Identify which cell holds the provided text, then report its (x, y) central coordinate. 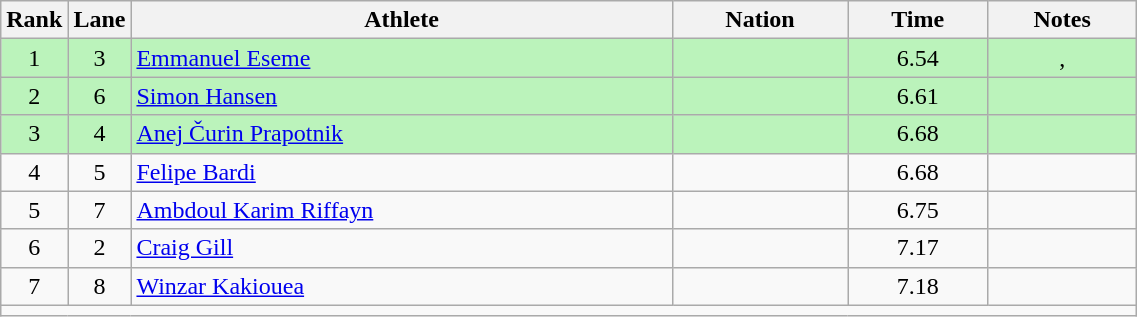
Athlete (402, 20)
Craig Gill (402, 248)
, (1062, 58)
Winzar Kakiouea (402, 286)
Notes (1062, 20)
7.18 (918, 286)
7.17 (918, 248)
8 (100, 286)
6.54 (918, 58)
Anej Čurin Prapotnik (402, 134)
Nation (760, 20)
Felipe Bardi (402, 172)
6.61 (918, 96)
Lane (100, 20)
Rank (34, 20)
Time (918, 20)
6.75 (918, 210)
Emmanuel Eseme (402, 58)
Ambdoul Karim Riffayn (402, 210)
Simon Hansen (402, 96)
1 (34, 58)
